Extract the [X, Y] coordinate from the center of the cell holding the provided text.  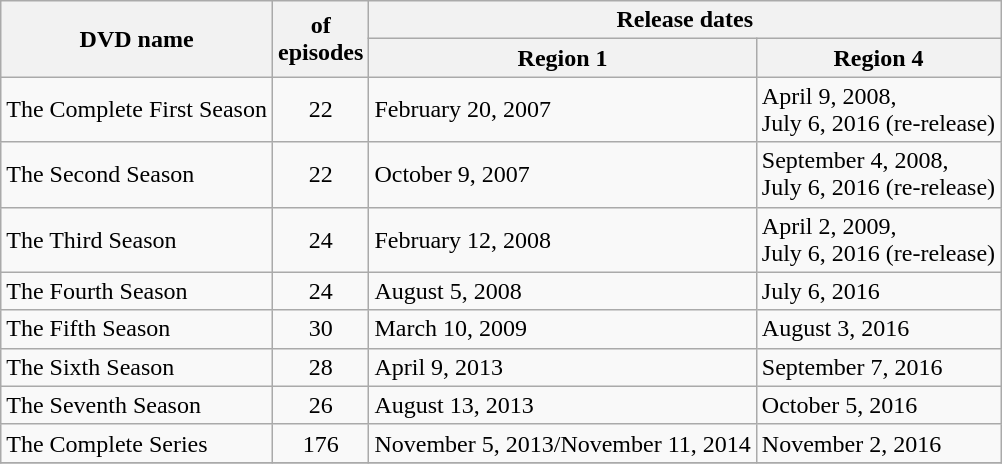
DVD name [137, 39]
November 5, 2013/November 11, 2014 [562, 443]
November 2, 2016 [878, 443]
September 4, 2008,July 6, 2016 (re-release) [878, 174]
26 [320, 405]
The Second Season [137, 174]
The Seventh Season [137, 405]
30 [320, 329]
April 9, 2013 [562, 367]
February 12, 2008 [562, 240]
176 [320, 443]
August 5, 2008 [562, 291]
April 2, 2009,July 6, 2016 (re-release) [878, 240]
ofepisodes [320, 39]
September 7, 2016 [878, 367]
The Sixth Season [137, 367]
Region 1 [562, 58]
The Complete Series [137, 443]
The Third Season [137, 240]
Release dates [685, 20]
July 6, 2016 [878, 291]
October 5, 2016 [878, 405]
August 13, 2013 [562, 405]
February 20, 2007 [562, 110]
Region 4 [878, 58]
April 9, 2008,July 6, 2016 (re-release) [878, 110]
The Complete First Season [137, 110]
The Fifth Season [137, 329]
28 [320, 367]
The Fourth Season [137, 291]
August 3, 2016 [878, 329]
October 9, 2007 [562, 174]
March 10, 2009 [562, 329]
